Determine the [x, y] coordinate at the center of the cell enclosing the given text.  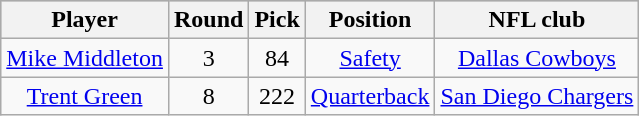
Trent Green [85, 96]
Player [85, 20]
Position [370, 20]
NFL club [537, 20]
84 [277, 58]
San Diego Chargers [537, 96]
Quarterback [370, 96]
Mike Middleton [85, 58]
Round [208, 20]
Pick [277, 20]
8 [208, 96]
3 [208, 58]
Safety [370, 58]
Dallas Cowboys [537, 58]
222 [277, 96]
